Search for the cell housing the specified text and yield its (x, y) center coordinate. 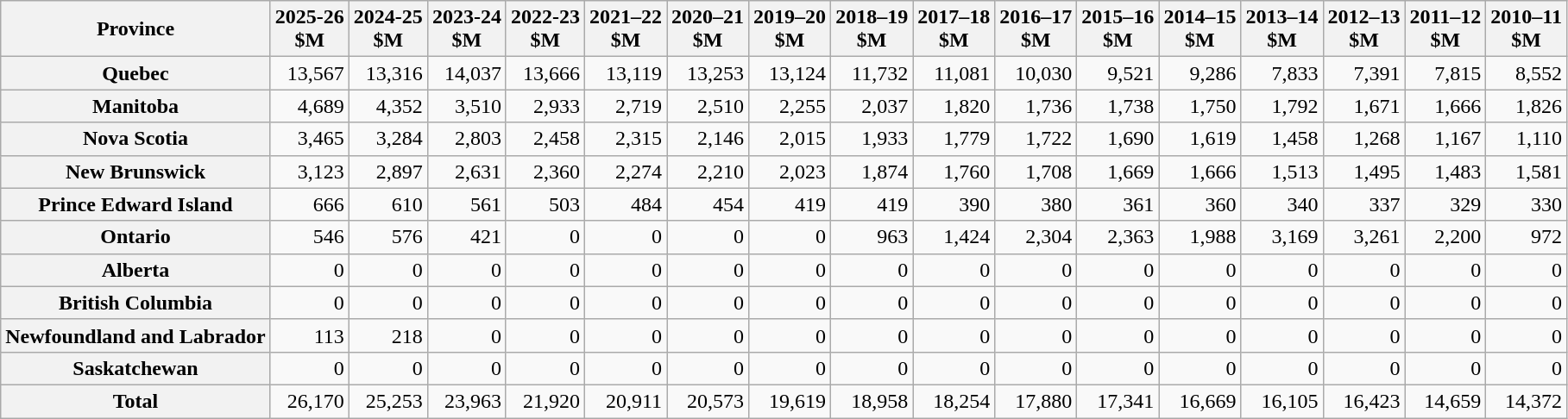
2,037 (872, 106)
2019–20$M (790, 29)
1,792 (1282, 106)
1,513 (1282, 172)
7,815 (1445, 73)
1,826 (1527, 106)
17,341 (1118, 401)
1,424 (954, 237)
329 (1445, 204)
17,880 (1036, 401)
963 (872, 237)
British Columbia (135, 303)
2,363 (1118, 237)
23,963 (466, 401)
1,495 (1363, 172)
1,820 (954, 106)
2012–13$M (1363, 29)
454 (708, 204)
3,284 (388, 139)
14,659 (1445, 401)
2,933 (545, 106)
2,200 (1445, 237)
3,123 (309, 172)
4,689 (309, 106)
Ontario (135, 237)
1,167 (1445, 139)
18,254 (954, 401)
2021–22$M (625, 29)
11,732 (872, 73)
546 (309, 237)
11,081 (954, 73)
972 (1527, 237)
2017–18$M (954, 29)
20,911 (625, 401)
610 (388, 204)
2,458 (545, 139)
18,958 (872, 401)
337 (1363, 204)
2016–17$M (1036, 29)
2,803 (466, 139)
9,286 (1200, 73)
Prince Edward Island (135, 204)
484 (625, 204)
1,671 (1363, 106)
1,458 (1282, 139)
2014–15$M (1200, 29)
2,274 (625, 172)
1,874 (872, 172)
2,360 (545, 172)
19,619 (790, 401)
330 (1527, 204)
3,465 (309, 139)
13,666 (545, 73)
2,146 (708, 139)
2015–16$M (1118, 29)
1,619 (1200, 139)
1,738 (1118, 106)
Nova Scotia (135, 139)
2,719 (625, 106)
390 (954, 204)
Quebec (135, 73)
2020–21$M (708, 29)
2024-25$M (388, 29)
2025-26$M (309, 29)
Alberta (135, 270)
2,210 (708, 172)
Manitoba (135, 106)
2022-23$M (545, 29)
2010–11$M (1527, 29)
1,669 (1118, 172)
1,779 (954, 139)
3,169 (1282, 237)
1,722 (1036, 139)
3,510 (466, 106)
2,897 (388, 172)
2013–14$M (1282, 29)
2018–19$M (872, 29)
666 (309, 204)
1,708 (1036, 172)
Newfoundland and Labrador (135, 335)
13,316 (388, 73)
2,304 (1036, 237)
1,483 (1445, 172)
13,119 (625, 73)
1,933 (872, 139)
113 (309, 335)
360 (1200, 204)
380 (1036, 204)
2,510 (708, 106)
7,391 (1363, 73)
16,105 (1282, 401)
21,920 (545, 401)
1,690 (1118, 139)
20,573 (708, 401)
13,124 (790, 73)
1,268 (1363, 139)
9,521 (1118, 73)
503 (545, 204)
576 (388, 237)
7,833 (1282, 73)
2,631 (466, 172)
340 (1282, 204)
1,110 (1527, 139)
13,567 (309, 73)
1,760 (954, 172)
218 (388, 335)
4,352 (388, 106)
10,030 (1036, 73)
2,015 (790, 139)
561 (466, 204)
New Brunswick (135, 172)
13,253 (708, 73)
Province (135, 29)
2023-24$M (466, 29)
14,037 (466, 73)
Total (135, 401)
421 (466, 237)
Saskatchewan (135, 368)
2,255 (790, 106)
1,988 (1200, 237)
14,372 (1527, 401)
8,552 (1527, 73)
1,581 (1527, 172)
16,669 (1200, 401)
16,423 (1363, 401)
2,315 (625, 139)
26,170 (309, 401)
2011–12$M (1445, 29)
1,736 (1036, 106)
25,253 (388, 401)
361 (1118, 204)
3,261 (1363, 237)
2,023 (790, 172)
1,750 (1200, 106)
